Find where the given text appears and provide that cell's center as (X, Y) coordinate. 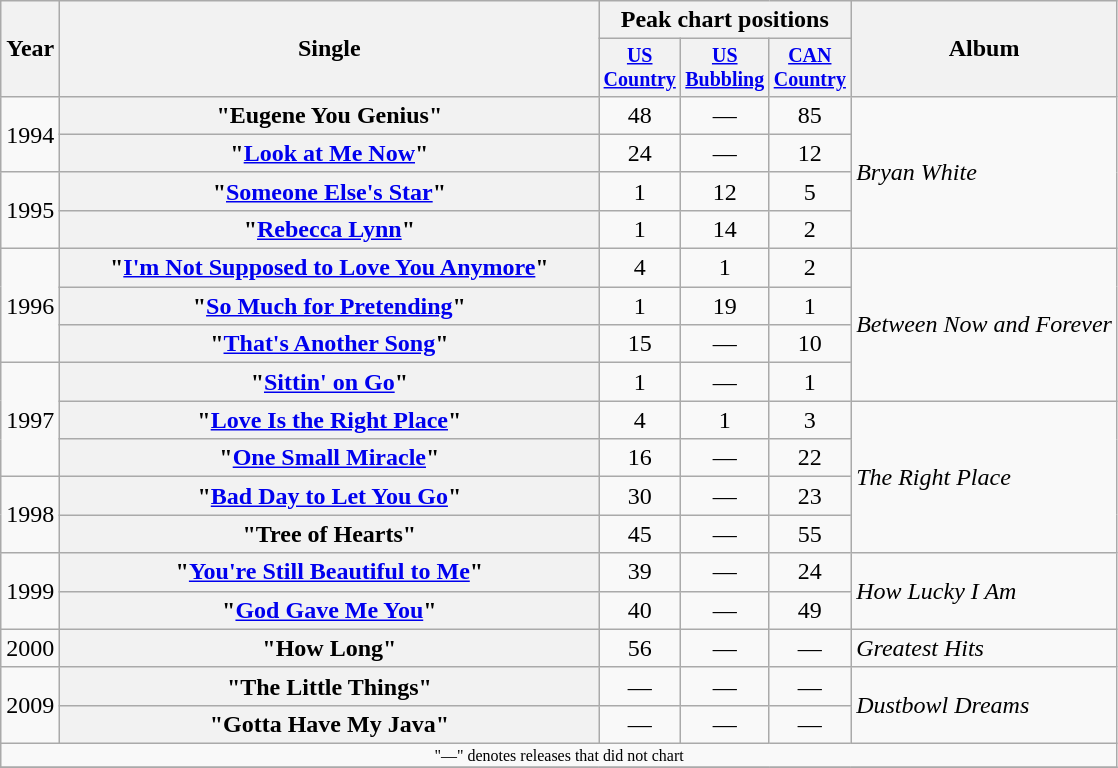
Single (330, 49)
16 (640, 458)
2009 (30, 705)
Between Now and Forever (984, 325)
"How Long" (330, 648)
"God Gave Me You" (330, 610)
Greatest Hits (984, 648)
"Look at Me Now" (330, 153)
14 (725, 229)
"The Little Things" (330, 686)
"Rebecca Lynn" (330, 229)
15 (640, 344)
"Eugene You Genius" (330, 115)
48 (640, 115)
"Someone Else's Star" (330, 191)
Bryan White (984, 172)
Dustbowl Dreams (984, 705)
"One Small Miracle" (330, 458)
The Right Place (984, 477)
1995 (30, 210)
1997 (30, 420)
10 (810, 344)
2000 (30, 648)
39 (640, 572)
19 (725, 306)
22 (810, 458)
1998 (30, 515)
US Bubbling (725, 68)
"I'm Not Supposed to Love You Anymore" (330, 268)
Album (984, 49)
US Country (640, 68)
How Lucky I Am (984, 591)
23 (810, 496)
40 (640, 610)
"You're Still Beautiful to Me" (330, 572)
85 (810, 115)
"That's Another Song" (330, 344)
55 (810, 534)
Year (30, 49)
CAN Country (810, 68)
"Love Is the Right Place" (330, 420)
1996 (30, 306)
"Bad Day to Let You Go" (330, 496)
"Sittin' on Go" (330, 382)
45 (640, 534)
49 (810, 610)
1994 (30, 134)
56 (640, 648)
"Tree of Hearts" (330, 534)
"—" denotes releases that did not chart (560, 755)
1999 (30, 591)
"Gotta Have My Java" (330, 724)
"So Much for Pretending" (330, 306)
3 (810, 420)
5 (810, 191)
30 (640, 496)
Peak chart positions (725, 20)
